Capture the cell that displays the provided text and extract its (X, Y) central coordinate. 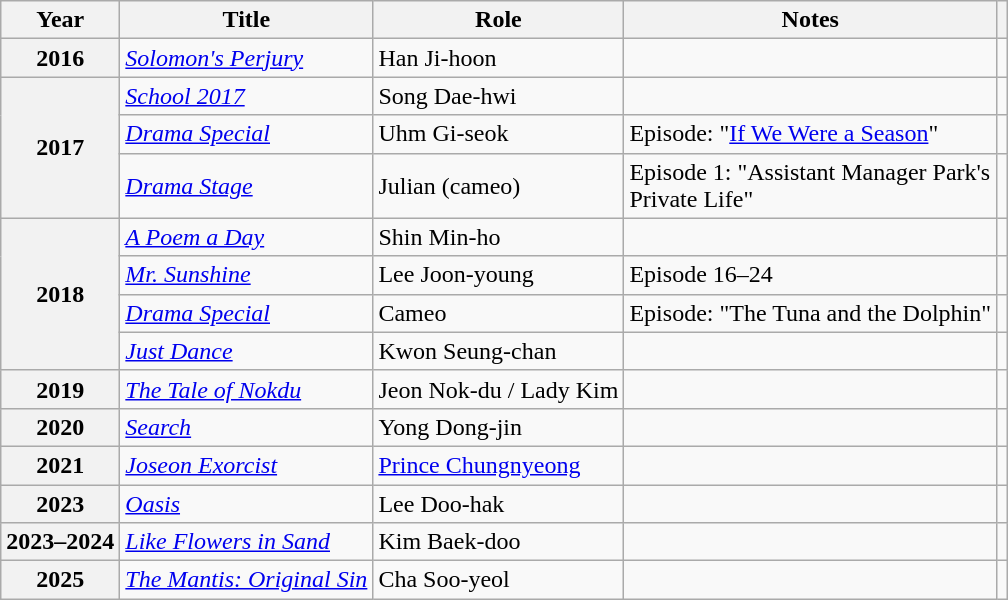
Kim Baek-doo (498, 542)
Search (246, 427)
Joseon Exorcist (246, 465)
2016 (60, 58)
Notes (810, 20)
2023–2024 (60, 542)
Episode 16–24 (810, 275)
School 2017 (246, 96)
Title (246, 20)
Uhm Gi-seok (498, 134)
Kwon Seung-chan (498, 351)
A Poem a Day (246, 237)
Shin Min-ho (498, 237)
Cameo (498, 313)
2023 (60, 503)
2019 (60, 389)
Song Dae-hwi (498, 96)
Episode 1: "Assistant Manager Park'sPrivate Life" (810, 186)
Lee Joon-young (498, 275)
Role (498, 20)
Just Dance (246, 351)
Lee Doo-hak (498, 503)
Julian (cameo) (498, 186)
The Tale of Nokdu (246, 389)
Episode: "The Tuna and the Dolphin" (810, 313)
Solomon's Perjury (246, 58)
2017 (60, 148)
2018 (60, 294)
Like Flowers in Sand (246, 542)
Cha Soo-yeol (498, 580)
2020 (60, 427)
Oasis (246, 503)
Year (60, 20)
Drama Stage (246, 186)
Yong Dong-jin (498, 427)
Prince Chungnyeong (498, 465)
2021 (60, 465)
Han Ji-hoon (498, 58)
2025 (60, 580)
The Mantis: Original Sin (246, 580)
Jeon Nok-du / Lady Kim (498, 389)
Mr. Sunshine (246, 275)
Episode: "If We Were a Season" (810, 134)
